For the text-containing cell, return its midpoint in (x, y) coordinate format. 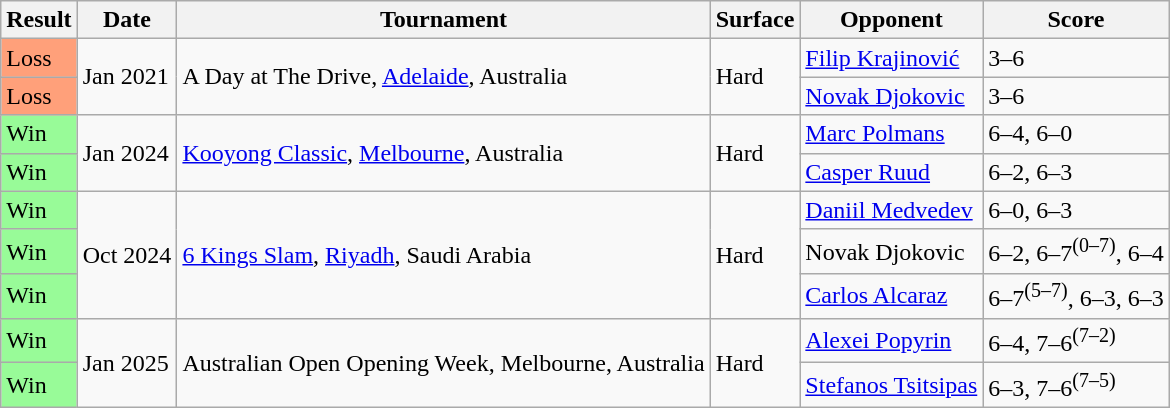
Surface (755, 20)
Jan 2024 (127, 153)
Oct 2024 (127, 254)
6–0, 6–3 (1076, 210)
Australian Open Opening Week, Melbourne, Australia (444, 362)
Marc Polmans (892, 134)
Tournament (444, 20)
6–7(5–7), 6–3, 6–3 (1076, 296)
Jan 2025 (127, 362)
A Day at The Drive, Adelaide, Australia (444, 77)
Stefanos Tsitsipas (892, 386)
6–3, 7–6(7–5) (1076, 386)
Kooyong Classic, Melbourne, Australia (444, 153)
6–2, 6–7(0–7), 6–4 (1076, 252)
Daniil Medvedev (892, 210)
Alexei Popyrin (892, 340)
Carlos Alcaraz (892, 296)
Result (39, 20)
Opponent (892, 20)
6–2, 6–3 (1076, 172)
Date (127, 20)
Score (1076, 20)
6 Kings Slam, Riyadh, Saudi Arabia (444, 254)
6–4, 6–0 (1076, 134)
Jan 2021 (127, 77)
6–4, 7–6(7–2) (1076, 340)
Casper Ruud (892, 172)
Filip Krajinović (892, 58)
